Detect which cell encompasses the target text, then output its [x, y] center coordinate. 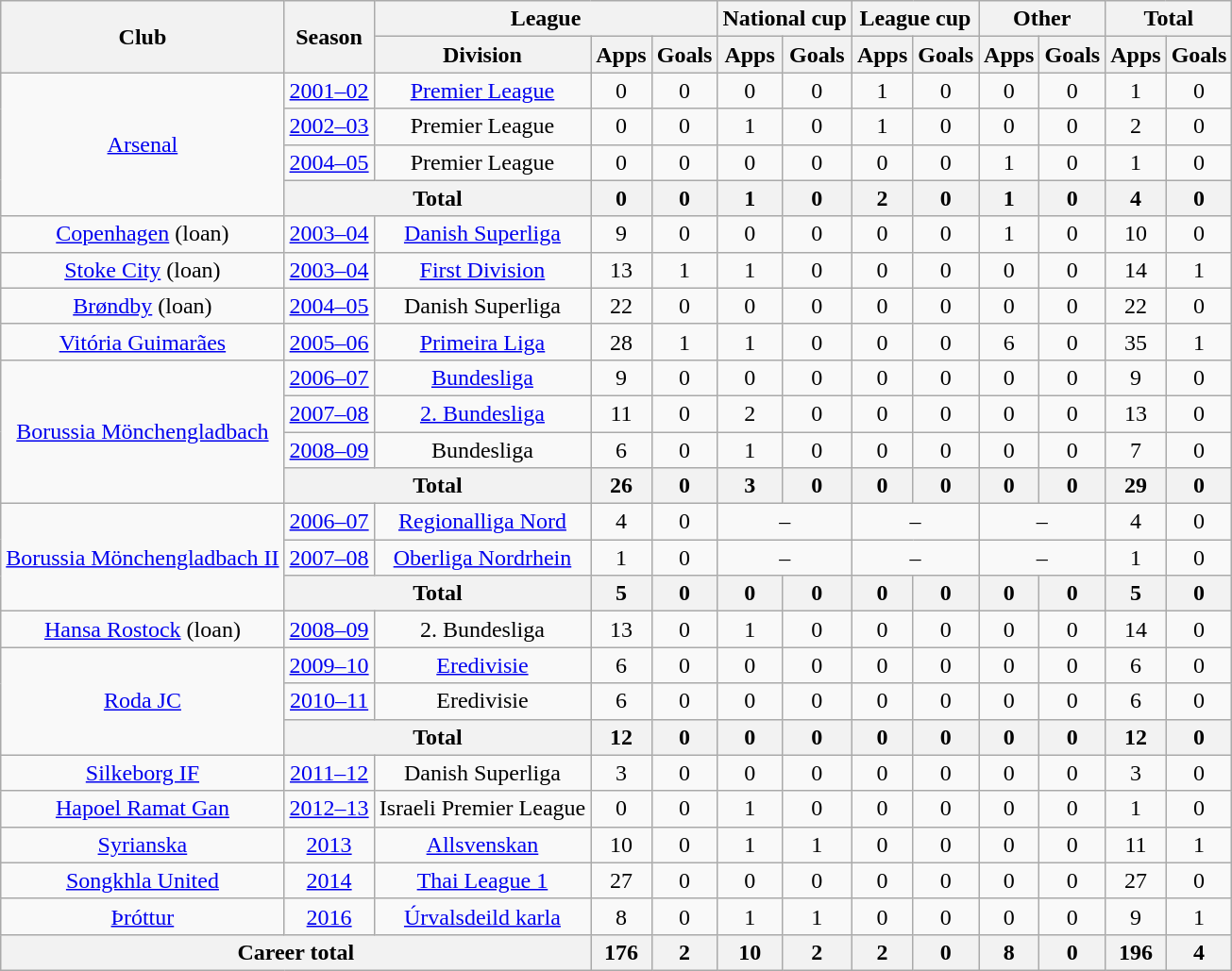
2002–03 [329, 126]
Hapoel Ramat Gan [143, 809]
29 [1136, 486]
26 [621, 486]
2013 [329, 845]
35 [1136, 342]
176 [621, 952]
2001–02 [329, 91]
2009–10 [329, 665]
7 [1136, 450]
Borussia Mönchengladbach II [143, 558]
Vitória Guimarães [143, 342]
Silkeborg IF [143, 773]
Roda JC [143, 701]
2012–13 [329, 809]
2014 [329, 880]
Division [482, 55]
Israeli Premier League [482, 809]
Other [1042, 19]
Syrianska [143, 845]
2016 [329, 916]
National cup [785, 19]
Stoke City (loan) [143, 270]
2005–06 [329, 342]
League cup [915, 19]
Úrvalsdeild karla [482, 916]
Thai League 1 [482, 880]
Allsvenskan [482, 845]
Hansa Rostock (loan) [143, 629]
Oberliga Nordrhein [482, 558]
Songkhla United [143, 880]
Career total [296, 952]
Þróttur [143, 916]
Regionalliga Nord [482, 522]
Brøndby (loan) [143, 306]
Primeira Liga [482, 342]
Season [329, 37]
Copenhagen (loan) [143, 234]
28 [621, 342]
League [546, 19]
Borussia Mönchengladbach [143, 431]
196 [1136, 952]
Club [143, 37]
First Division [482, 270]
2010–11 [329, 701]
Arsenal [143, 144]
2011–12 [329, 773]
